Output the [x, y] coordinate of the center of the cell containing the given text.  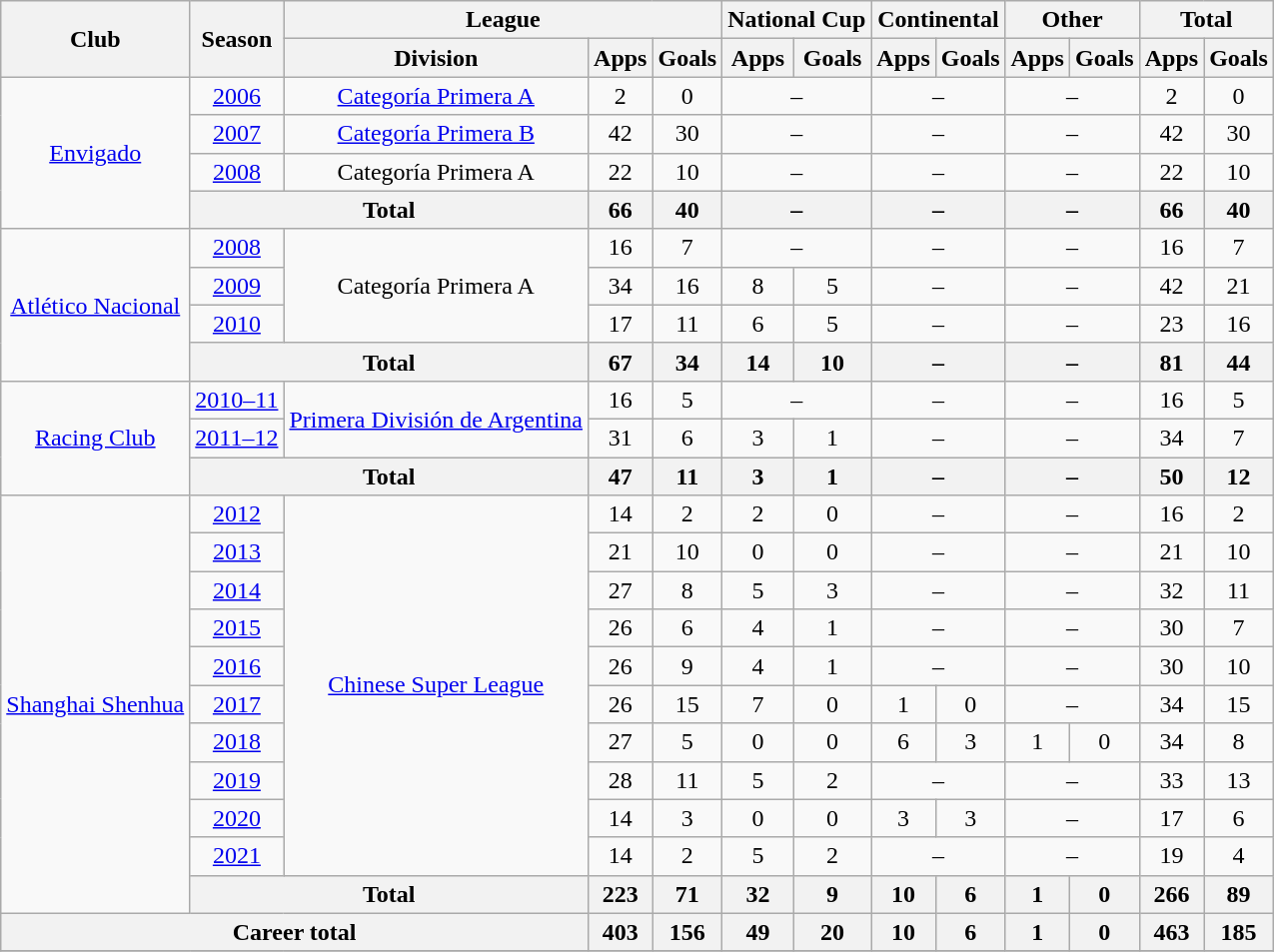
19 [1171, 856]
National Cup [797, 20]
Primera División de Argentina [436, 419]
403 [621, 932]
71 [687, 894]
2013 [237, 552]
223 [621, 894]
Continental [938, 20]
23 [1171, 324]
67 [621, 362]
49 [758, 932]
185 [1239, 932]
81 [1171, 362]
44 [1239, 362]
Division [436, 58]
2016 [237, 666]
31 [621, 438]
50 [1171, 476]
463 [1171, 932]
2018 [237, 742]
Categoría Primera B [436, 134]
20 [832, 932]
2010 [237, 324]
Other [1072, 20]
47 [621, 476]
Racing Club [96, 438]
2012 [237, 514]
Atlético Nacional [96, 305]
Envigado [96, 153]
League [504, 20]
156 [687, 932]
2021 [237, 856]
2014 [237, 590]
2006 [237, 96]
Shanghai Shenhua [96, 705]
Club [96, 39]
266 [1171, 894]
2020 [237, 818]
2011–12 [237, 438]
2015 [237, 628]
33 [1171, 780]
2007 [237, 134]
2010–11 [237, 400]
2009 [237, 286]
12 [1239, 476]
13 [1239, 780]
28 [621, 780]
Season [237, 39]
2019 [237, 780]
Chinese Super League [436, 685]
89 [1239, 894]
Career total [295, 932]
2017 [237, 704]
